Scan for the cell matching the given text and deliver its [x, y] coordinate at center. 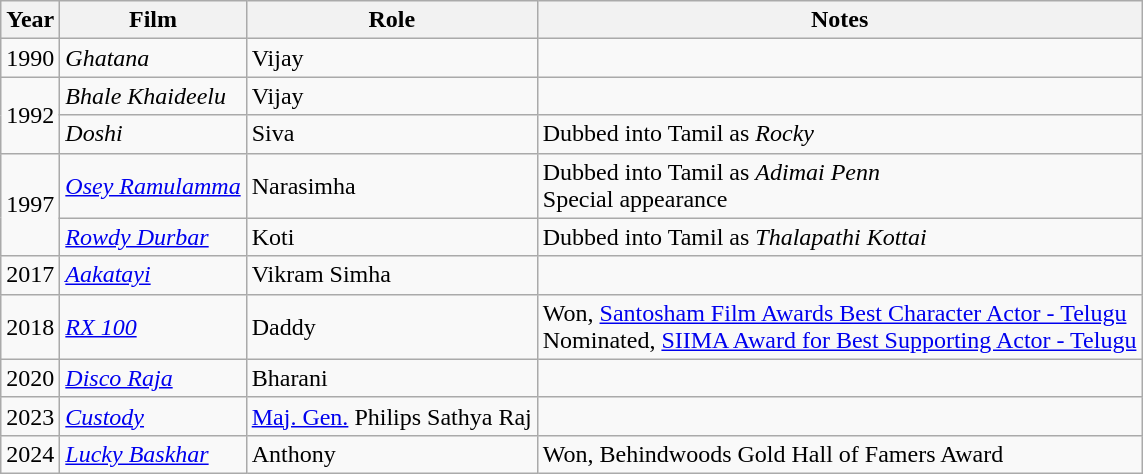
Notes [840, 20]
Daddy [392, 326]
Rowdy Durbar [153, 237]
Anthony [392, 454]
Maj. Gen. Philips Sathya Raj [392, 416]
1990 [30, 58]
Doshi [153, 134]
Vikram Simha [392, 275]
2017 [30, 275]
Siva [392, 134]
Osey Ramulamma [153, 186]
Ghatana [153, 58]
2023 [30, 416]
Dubbed into Tamil as Rocky [840, 134]
Bharani [392, 378]
Narasimha [392, 186]
Disco Raja [153, 378]
Year [30, 20]
Dubbed into Tamil as Thalapathi Kottai [840, 237]
Role [392, 20]
2024 [30, 454]
Custody [153, 416]
1992 [30, 115]
2020 [30, 378]
Lucky Baskhar [153, 454]
Won, Behindwoods Gold Hall of Famers Award [840, 454]
Won, Santosham Film Awards Best Character Actor - TeluguNominated, SIIMA Award for Best Supporting Actor - Telugu [840, 326]
1997 [30, 204]
Film [153, 20]
Aakatayi [153, 275]
Koti [392, 237]
2018 [30, 326]
RX 100 [153, 326]
Dubbed into Tamil as Adimai Penn Special appearance [840, 186]
Bhale Khaideelu [153, 96]
